Determine the (x, y) coordinate at the center of the cell enclosing the given text.  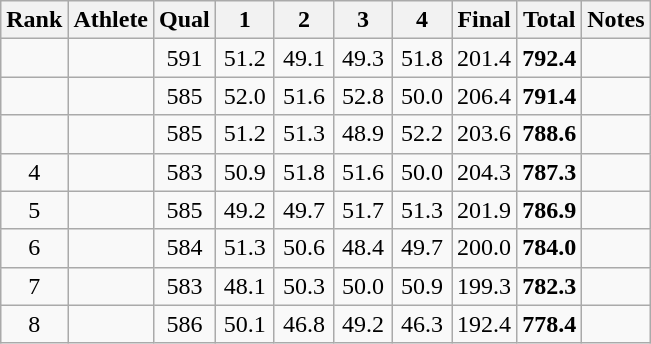
50.1 (244, 324)
Athlete (111, 20)
584 (185, 248)
Notes (616, 20)
49.3 (362, 58)
791.4 (550, 96)
46.8 (304, 324)
1 (244, 20)
5 (34, 210)
192.4 (484, 324)
782.3 (550, 286)
48.1 (244, 286)
3 (362, 20)
52.2 (422, 134)
Qual (185, 20)
7 (34, 286)
201.4 (484, 58)
204.3 (484, 172)
200.0 (484, 248)
786.9 (550, 210)
591 (185, 58)
48.4 (362, 248)
50.6 (304, 248)
6 (34, 248)
Final (484, 20)
788.6 (550, 134)
48.9 (362, 134)
201.9 (484, 210)
52.0 (244, 96)
199.3 (484, 286)
203.6 (484, 134)
784.0 (550, 248)
792.4 (550, 58)
206.4 (484, 96)
2 (304, 20)
51.7 (362, 210)
586 (185, 324)
8 (34, 324)
778.4 (550, 324)
49.1 (304, 58)
52.8 (362, 96)
Total (550, 20)
50.3 (304, 286)
787.3 (550, 172)
Rank (34, 20)
46.3 (422, 324)
